Determine the [X, Y] coordinate at the center of the cell enclosing the given text.  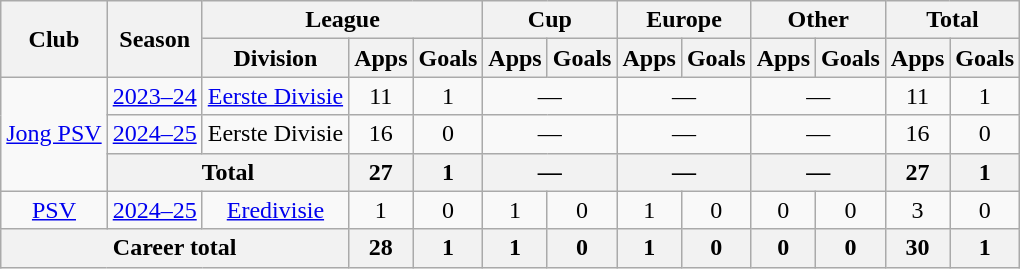
Career total [175, 248]
Division [275, 58]
Jong PSV [54, 134]
Europe [684, 20]
3 [917, 210]
2023–24 [154, 96]
30 [917, 248]
28 [381, 248]
Season [154, 39]
Cup [550, 20]
League [342, 20]
Other [818, 20]
PSV [54, 210]
Club [54, 39]
Eredivisie [275, 210]
